Return (X, Y) of the center of cell containing provided text 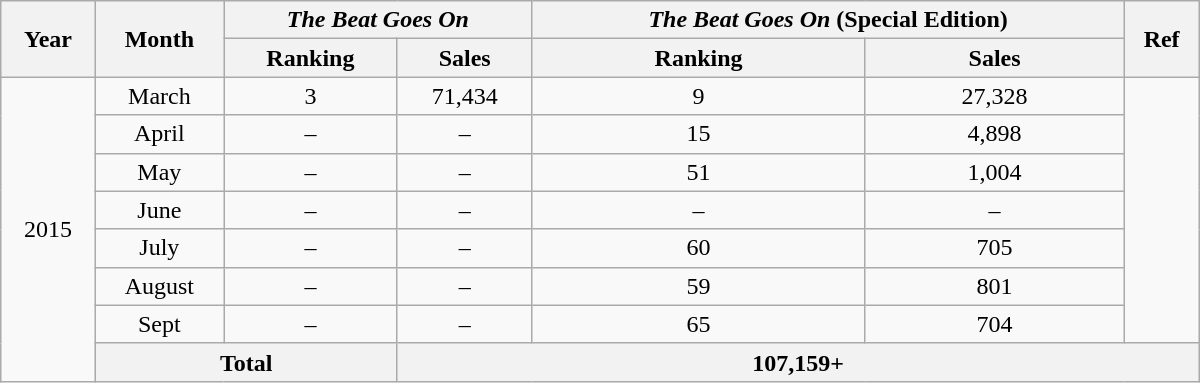
71,434 (464, 96)
The Beat Goes On (Special Edition) (828, 20)
Total (246, 362)
15 (698, 134)
August (159, 286)
2015 (48, 229)
704 (994, 324)
60 (698, 248)
Year (48, 39)
Month (159, 39)
1,004 (994, 172)
Sept (159, 324)
Ref (1162, 39)
59 (698, 286)
April (159, 134)
June (159, 210)
The Beat Goes On (378, 20)
May (159, 172)
801 (994, 286)
July (159, 248)
9 (698, 96)
65 (698, 324)
3 (311, 96)
705 (994, 248)
51 (698, 172)
107,159+ (798, 362)
March (159, 96)
4,898 (994, 134)
27,328 (994, 96)
